Provide the (X, Y) coordinate of the cell's center where the given text is located.  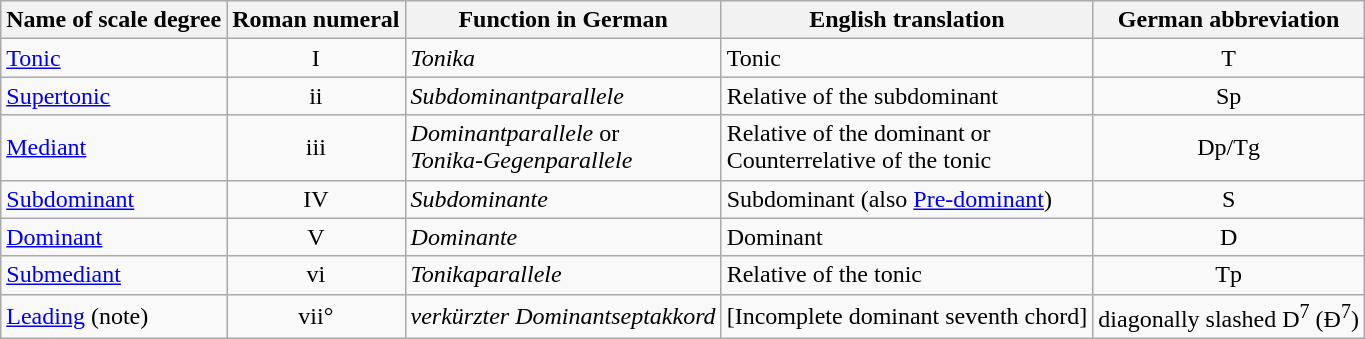
T (1229, 58)
V (316, 237)
Subdominant (114, 199)
D (1229, 237)
German abbreviation (1229, 20)
[Incomplete dominant seventh chord] (907, 316)
English translation (907, 20)
vi (316, 275)
diagonally slashed D7 (Đ7) (1229, 316)
S (1229, 199)
Relative of the dominant or Counterrelative of the tonic (907, 148)
Subdominante (563, 199)
Roman numeral (316, 20)
Leading (note) (114, 316)
Tonikaparallele (563, 275)
I (316, 58)
Dominantparallele or Tonika-Gegenparallele (563, 148)
Submediant (114, 275)
Dp/Tg (1229, 148)
Sp (1229, 96)
Relative of the subdominant (907, 96)
Subdominantparallele (563, 96)
Name of scale degree (114, 20)
verkürzter Dominantseptakkord (563, 316)
iii (316, 148)
Relative of the tonic (907, 275)
Tonika (563, 58)
vii° (316, 316)
Mediant (114, 148)
Tp (1229, 275)
Subdominant (also Pre-dominant) (907, 199)
IV (316, 199)
Function in German (563, 20)
Dominante (563, 237)
ii (316, 96)
Supertonic (114, 96)
